Scan for the cell matching the given text and deliver its [x, y] coordinate at center. 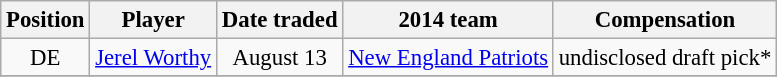
Date traded [279, 20]
New England Patriots [448, 58]
Player [154, 20]
undisclosed draft pick* [664, 58]
DE [46, 58]
Compensation [664, 20]
August 13 [279, 58]
Position [46, 20]
Jerel Worthy [154, 58]
2014 team [448, 20]
